Find where the given text appears and provide that cell's center as (X, Y) coordinate. 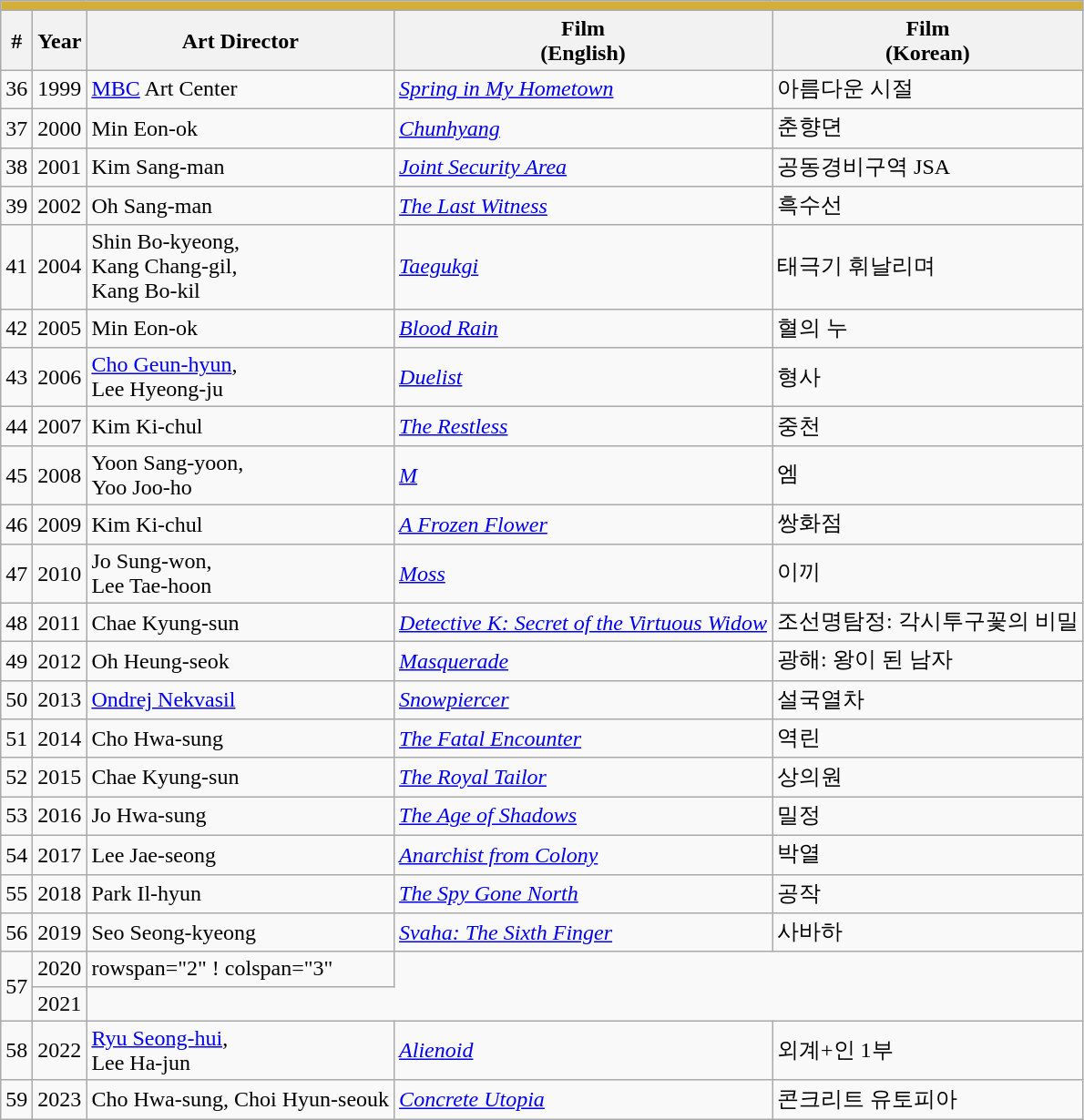
Cho Hwa-sung (240, 739)
51 (16, 739)
2010 (60, 574)
55 (16, 894)
Jo Sung-won,Lee Tae-hoon (240, 574)
공동경비구역 JSA (928, 168)
The Restless (583, 426)
52 (16, 778)
2021 (60, 1003)
56 (16, 932)
The Age of Shadows (583, 816)
Anarchist from Colony (583, 854)
53 (16, 816)
Year (60, 40)
48 (16, 623)
Cho Hwa-sung, Choi Hyun-seouk (240, 1100)
2019 (60, 932)
36 (16, 89)
2023 (60, 1100)
2020 (60, 969)
쌍화점 (928, 524)
Ryu Seong-hui,Lee Ha-jun (240, 1051)
광해: 왕이 된 남자 (928, 661)
Snowpiercer (583, 699)
The Spy Gone North (583, 894)
The Fatal Encounter (583, 739)
2013 (60, 699)
태극기 휘날리며 (928, 267)
2015 (60, 778)
2009 (60, 524)
Park Il-hyun (240, 894)
2005 (60, 328)
Yoon Sang-yoon,Yoo Joo-ho (240, 475)
Seo Seong-kyeong (240, 932)
Detective K: Secret of the Virtuous Widow (583, 623)
중천 (928, 426)
공작 (928, 894)
Film(English) (583, 40)
2016 (60, 816)
59 (16, 1100)
Lee Jae-seong (240, 854)
2001 (60, 168)
The Last Witness (583, 206)
Joint Security Area (583, 168)
Alienoid (583, 1051)
50 (16, 699)
조선명탐정: 각시투구꽃의 비밀 (928, 623)
춘향뎐 (928, 127)
흑수선 (928, 206)
사바하 (928, 932)
Spring in My Hometown (583, 89)
형사 (928, 377)
박열 (928, 854)
54 (16, 854)
Blood Rain (583, 328)
혈의 누 (928, 328)
설국열차 (928, 699)
2004 (60, 267)
Chunhyang (583, 127)
콘크리트 유토피아 (928, 1100)
Concrete Utopia (583, 1100)
58 (16, 1051)
38 (16, 168)
Cho Geun-hyun,Lee Hyeong-ju (240, 377)
rowspan="2" ! colspan="3" (240, 969)
2018 (60, 894)
Masquerade (583, 661)
Art Director (240, 40)
2006 (60, 377)
Film(Korean) (928, 40)
Duelist (583, 377)
외계+인 1부 (928, 1051)
42 (16, 328)
아름다운 시절 (928, 89)
37 (16, 127)
2000 (60, 127)
Taegukgi (583, 267)
A Frozen Flower (583, 524)
# (16, 40)
밀정 (928, 816)
41 (16, 267)
2002 (60, 206)
Jo Hwa-sung (240, 816)
Shin Bo-kyeong,Kang Chang-gil,Kang Bo-kil (240, 267)
Ondrej Nekvasil (240, 699)
Oh Heung-seok (240, 661)
Moss (583, 574)
상의원 (928, 778)
46 (16, 524)
39 (16, 206)
M (583, 475)
2007 (60, 426)
44 (16, 426)
47 (16, 574)
1999 (60, 89)
57 (16, 986)
45 (16, 475)
MBC Art Center (240, 89)
49 (16, 661)
The Royal Tailor (583, 778)
2017 (60, 854)
엠 (928, 475)
Svaha: The Sixth Finger (583, 932)
Oh Sang-man (240, 206)
2012 (60, 661)
2008 (60, 475)
43 (16, 377)
Kim Sang-man (240, 168)
2014 (60, 739)
역린 (928, 739)
2022 (60, 1051)
이끼 (928, 574)
2011 (60, 623)
